Pinpoint the cell where the given text exists, returning its (X, Y) midpoint coordinate. 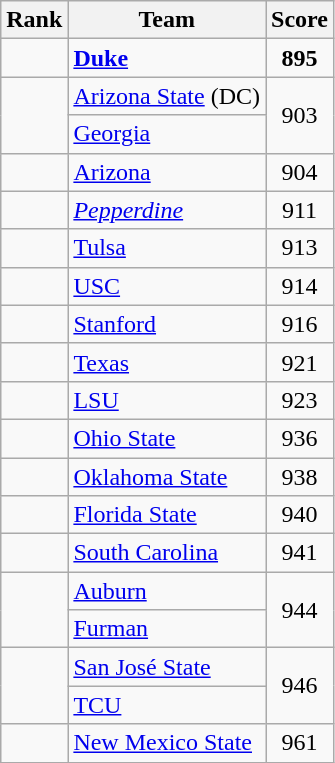
946 (300, 686)
923 (300, 400)
Tulsa (167, 248)
Team (167, 20)
938 (300, 477)
Auburn (167, 591)
916 (300, 324)
New Mexico State (167, 743)
936 (300, 438)
Score (300, 20)
941 (300, 553)
911 (300, 210)
921 (300, 362)
Stanford (167, 324)
Arizona State (DC) (167, 96)
904 (300, 172)
940 (300, 515)
Oklahoma State (167, 477)
961 (300, 743)
Ohio State (167, 438)
South Carolina (167, 553)
895 (300, 58)
Texas (167, 362)
944 (300, 610)
914 (300, 286)
Arizona (167, 172)
San José State (167, 667)
Furman (167, 629)
USC (167, 286)
Rank (34, 20)
Georgia (167, 134)
903 (300, 115)
913 (300, 248)
Pepperdine (167, 210)
Florida State (167, 515)
LSU (167, 400)
TCU (167, 705)
Duke (167, 58)
